Locate the cell with the specified text and output its [X, Y] center coordinate. 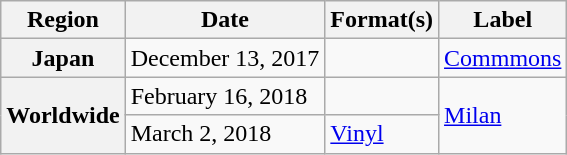
February 16, 2018 [225, 96]
Label [503, 20]
Milan [503, 115]
Commmons [503, 58]
March 2, 2018 [225, 134]
Japan [63, 58]
Date [225, 20]
December 13, 2017 [225, 58]
Worldwide [63, 115]
Vinyl [382, 134]
Region [63, 20]
Format(s) [382, 20]
